Determine the (x, y) coordinate at the center of the cell enclosing the given text.  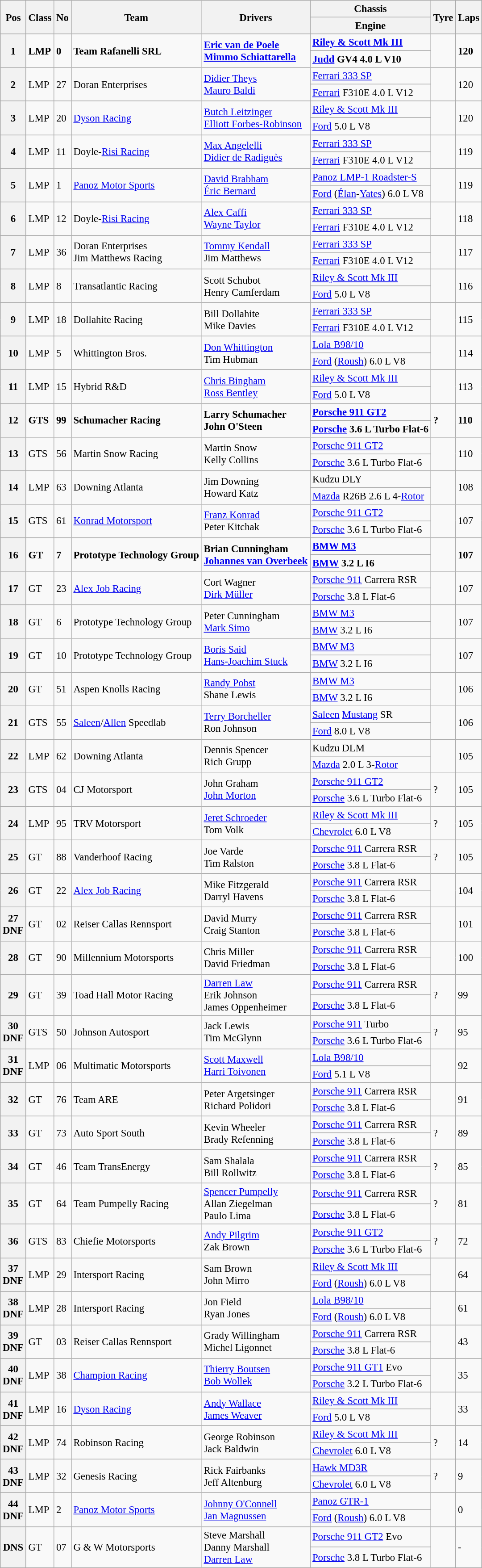
39 (62, 995)
56 (62, 454)
Ford 5.1 L V8 (370, 1074)
Larry Schumacher John O'Steen (255, 420)
Whittington Bros. (136, 353)
Ford (Élan-Yates) 6.0 L V8 (370, 193)
113 (469, 387)
92 (469, 1066)
Mazda R26B 2.6 L 4-Rotor (370, 496)
Eric van de Poele Mimmo Schiattarella (255, 51)
Porsche 911 GT1 Evo (370, 1367)
Terry Borcheller Ron Johnson (255, 723)
Auto Sport South (136, 1133)
Scott Maxwell Harri Toivonen (255, 1066)
Didier Theys Mauro Baldi (255, 84)
Grady Willingham Michel Ligonnet (255, 1342)
72 (469, 1241)
Saleen Mustang SR (370, 714)
Team Pumpelly Racing (136, 1204)
Aspen Knolls Racing (136, 689)
Multimatic Motorsports (136, 1066)
Tyre (443, 17)
31DNF (13, 1066)
Chris Bingham Ross Bentley (255, 387)
Scott Schubot Henry Camferdam (255, 286)
- (469, 1547)
116 (469, 286)
03 (62, 1342)
Jeret Schroeder Tom Volk (255, 823)
39DNF (13, 1342)
G & W Motorsports (136, 1547)
Jim Downing Howard Katz (255, 488)
Hybrid R&D (136, 387)
46 (62, 1167)
Chassis (370, 9)
Martin Snow Kelly Collins (255, 454)
73 (62, 1133)
40DNF (13, 1375)
13 (13, 454)
Jack Lewis Tim McGlynn (255, 1032)
Darren Law Erik Johnson James Oppenheimer (255, 995)
19 (13, 656)
Jon Field Ryan Jones (255, 1308)
24 (13, 823)
115 (469, 320)
43DNF (13, 1476)
Kudzu DLM (370, 748)
51 (62, 689)
Kudzu DLY (370, 479)
TRV Motorsport (136, 823)
25 (13, 857)
DNS (13, 1547)
Johnson Autosport (136, 1032)
74 (62, 1443)
George Robinson Jack Baldwin (255, 1443)
John Graham John Morton (255, 790)
Randy Pobst Shane Lewis (255, 689)
Andy Pilgrim Zak Brown (255, 1241)
62 (62, 756)
Porsche 911 GT2 Evo (370, 1537)
Dennis Spencer Rich Grupp (255, 756)
90 (62, 958)
Millennium Motorsports (136, 958)
Peter Cunningham Mark Simo (255, 622)
38DNF (13, 1308)
100 (469, 958)
44DNF (13, 1510)
55 (62, 723)
Dollahite Racing (136, 320)
Porsche 911 Turbo (370, 1024)
50 (62, 1032)
04 (62, 790)
Mike Fitzgerald Darryl Havens (255, 891)
21 (13, 723)
Team TransEnergy (136, 1167)
Saleen/Allen Speedlab (136, 723)
Don Whittington Tim Hubman (255, 353)
Class (40, 17)
Johnny O'Connell Jan Magnussen (255, 1510)
114 (469, 353)
81 (469, 1204)
Vanderhoof Racing (136, 857)
63 (62, 488)
Drivers (255, 17)
02 (62, 924)
Chris Miller David Friedman (255, 958)
26 (13, 891)
06 (62, 1066)
104 (469, 891)
Doran Enterprises Jim Matthews Racing (136, 252)
Andy Wallace James Weaver (255, 1409)
Doran Enterprises (136, 84)
Team (136, 17)
Thierry Boutsen Bob Wollek (255, 1375)
Robinson Racing (136, 1443)
117 (469, 252)
Butch Leitzinger Elliott Forbes-Robinson (255, 118)
38 (62, 1375)
Genesis Racing (136, 1476)
CJ Motorsport (136, 790)
Martin Snow Racing (136, 454)
30DNF (13, 1032)
Peter Argetsinger Richard Polidori (255, 1099)
Max Angelelli Didier de Radiguès (255, 152)
Hawk MD3R (370, 1468)
76 (62, 1099)
Porsche 3.8 L Turbo Flat-6 (370, 1557)
Cort Wagner Dirk Müller (255, 588)
Chiefie Motorsports (136, 1241)
Bill Dollahite Mike Davies (255, 320)
Konrad Motorsport (136, 521)
No (62, 17)
37DNF (13, 1275)
42DNF (13, 1443)
91 (469, 1099)
Schumacher Racing (136, 420)
118 (469, 219)
Spencer Pumpelly Allan Ziegelman Paulo Lima (255, 1204)
David Murry Craig Stanton (255, 924)
Team Rafanelli SRL (136, 51)
83 (62, 1241)
07 (62, 1547)
Franz Konrad Peter Kitchak (255, 521)
Porsche 3.2 L Turbo Flat-6 (370, 1384)
Laps (469, 17)
Mazda 2.0 L 3-Rotor (370, 765)
41DNF (13, 1409)
101 (469, 924)
Brian Cunningham Johannes van Overbeek (255, 555)
Ford 8.0 L V8 (370, 731)
27 (62, 84)
Joe Varde Tim Ralston (255, 857)
17 (13, 588)
Sam Shalala Bill Rollwitz (255, 1167)
27DNF (13, 924)
85 (469, 1167)
4 (13, 152)
89 (469, 1133)
88 (62, 857)
Panoz LMP-1 Roadster-S (370, 177)
Champion Racing (136, 1375)
Panoz GTR-1 (370, 1501)
108 (469, 488)
Rick Fairbanks Jeff Altenburg (255, 1476)
Team ARE (136, 1099)
43 (469, 1342)
Judd GV4 4.0 L V10 (370, 59)
Steve Marshall Danny Marshall Darren Law (255, 1547)
Pos (13, 17)
34 (13, 1167)
David Brabham Éric Bernard (255, 185)
Boris Said Hans-Joachim Stuck (255, 656)
Alex Caffi Wayne Taylor (255, 219)
Toad Hall Motor Racing (136, 995)
Engine (370, 26)
3 (13, 118)
Kevin Wheeler Brady Refenning (255, 1133)
Sam Brown John Mirro (255, 1275)
Transatlantic Racing (136, 286)
Tommy Kendall Jim Matthews (255, 252)
